Scan for the cell matching the given text and deliver its [X, Y] coordinate at center. 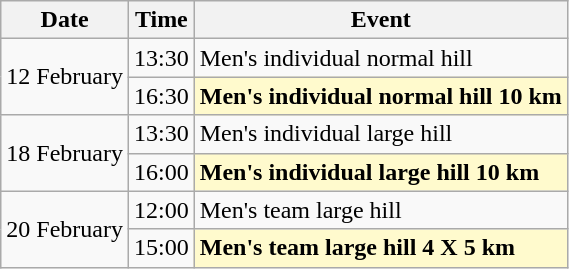
Men's individual normal hill [380, 58]
12:00 [161, 210]
Men's team large hill 4 X 5 km [380, 248]
16:00 [161, 172]
Men's individual large hill 10 km [380, 172]
Date [65, 20]
20 February [65, 229]
Event [380, 20]
Men's individual large hill [380, 134]
15:00 [161, 248]
12 February [65, 77]
Men's individual normal hill 10 km [380, 96]
16:30 [161, 96]
Men's team large hill [380, 210]
Time [161, 20]
18 February [65, 153]
